Scan for the cell matching the given text and deliver its [X, Y] coordinate at center. 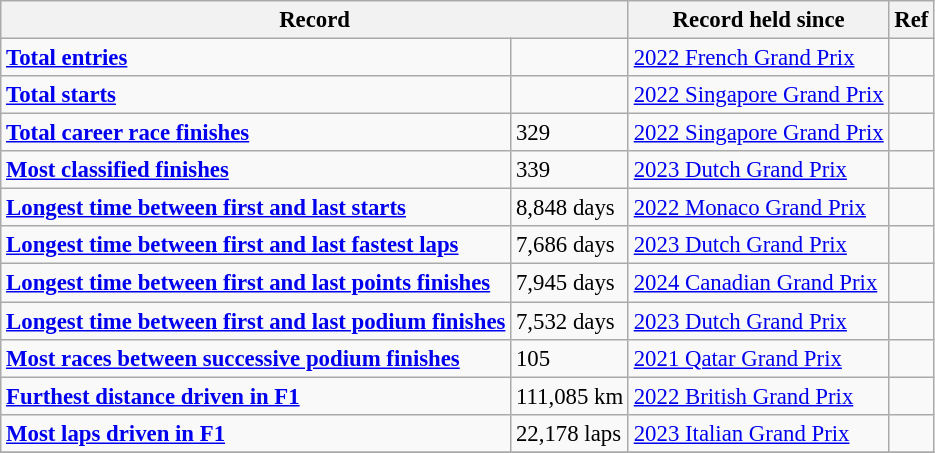
7,945 days [570, 283]
Ref [912, 20]
2021 Qatar Grand Prix [758, 358]
105 [570, 358]
Longest time between first and last podium finishes [256, 321]
Record held since [758, 20]
2022 French Grand Prix [758, 58]
Most laps driven in F1 [256, 433]
Total starts [256, 95]
Longest time between first and last points finishes [256, 283]
Longest time between first and last starts [256, 208]
Most races between successive podium finishes [256, 358]
22,178 laps [570, 433]
Most classified finishes [256, 170]
111,085 km [570, 396]
Longest time between first and last fastest laps [256, 245]
329 [570, 133]
2022 Monaco Grand Prix [758, 208]
Total entries [256, 58]
2023 Italian Grand Prix [758, 433]
Furthest distance driven in F1 [256, 396]
7,532 days [570, 321]
Record [315, 20]
7,686 days [570, 245]
8,848 days [570, 208]
339 [570, 170]
2022 British Grand Prix [758, 396]
Total career race finishes [256, 133]
2024 Canadian Grand Prix [758, 283]
